Extract the [x, y] coordinate from the center of the cell holding the provided text.  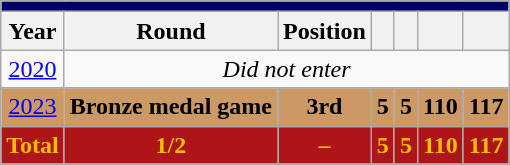
2020 [33, 69]
2023 [33, 107]
Did not enter [286, 69]
Year [33, 31]
Round [170, 31]
Total [33, 145]
Bronze medal game [170, 107]
Position [325, 31]
– [325, 145]
1/2 [170, 145]
3rd [325, 107]
